Pinpoint the cell where the given text exists, returning its (X, Y) midpoint coordinate. 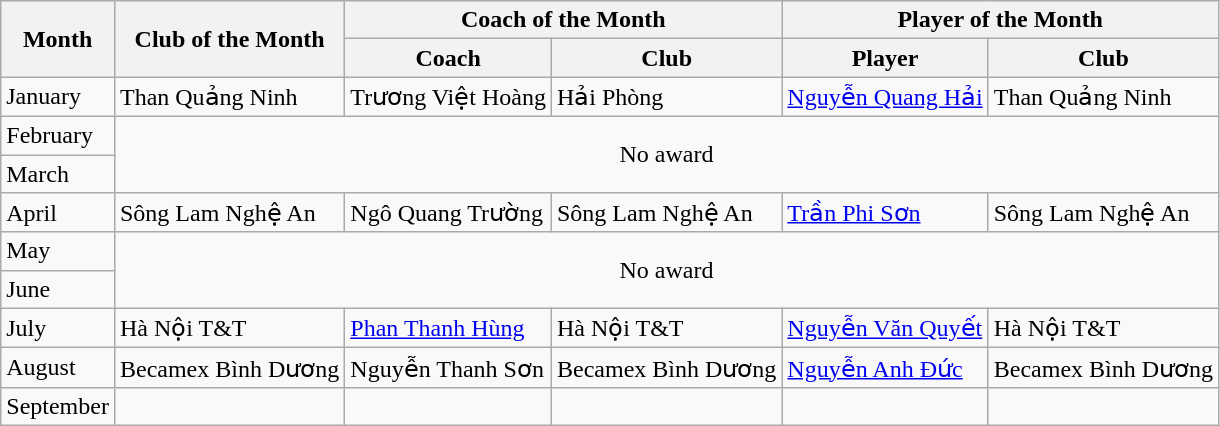
Trương Việt Hoàng (448, 97)
June (58, 289)
Hải Phòng (666, 97)
Phan Thanh Hùng (448, 328)
April (58, 213)
Nguyễn Thanh Sơn (448, 368)
Ngô Quang Trường (448, 213)
February (58, 135)
January (58, 97)
September (58, 406)
Month (58, 39)
Player of the Month (1000, 20)
Nguyễn Quang Hải (885, 97)
Trần Phi Sơn (885, 213)
July (58, 328)
May (58, 251)
Nguyễn Văn Quyết (885, 328)
Nguyễn Anh Đức (885, 368)
Player (885, 58)
Coach of the Month (564, 20)
Club of the Month (229, 39)
August (58, 368)
March (58, 173)
Coach (448, 58)
